Search for the cell housing the specified text and yield its (x, y) center coordinate. 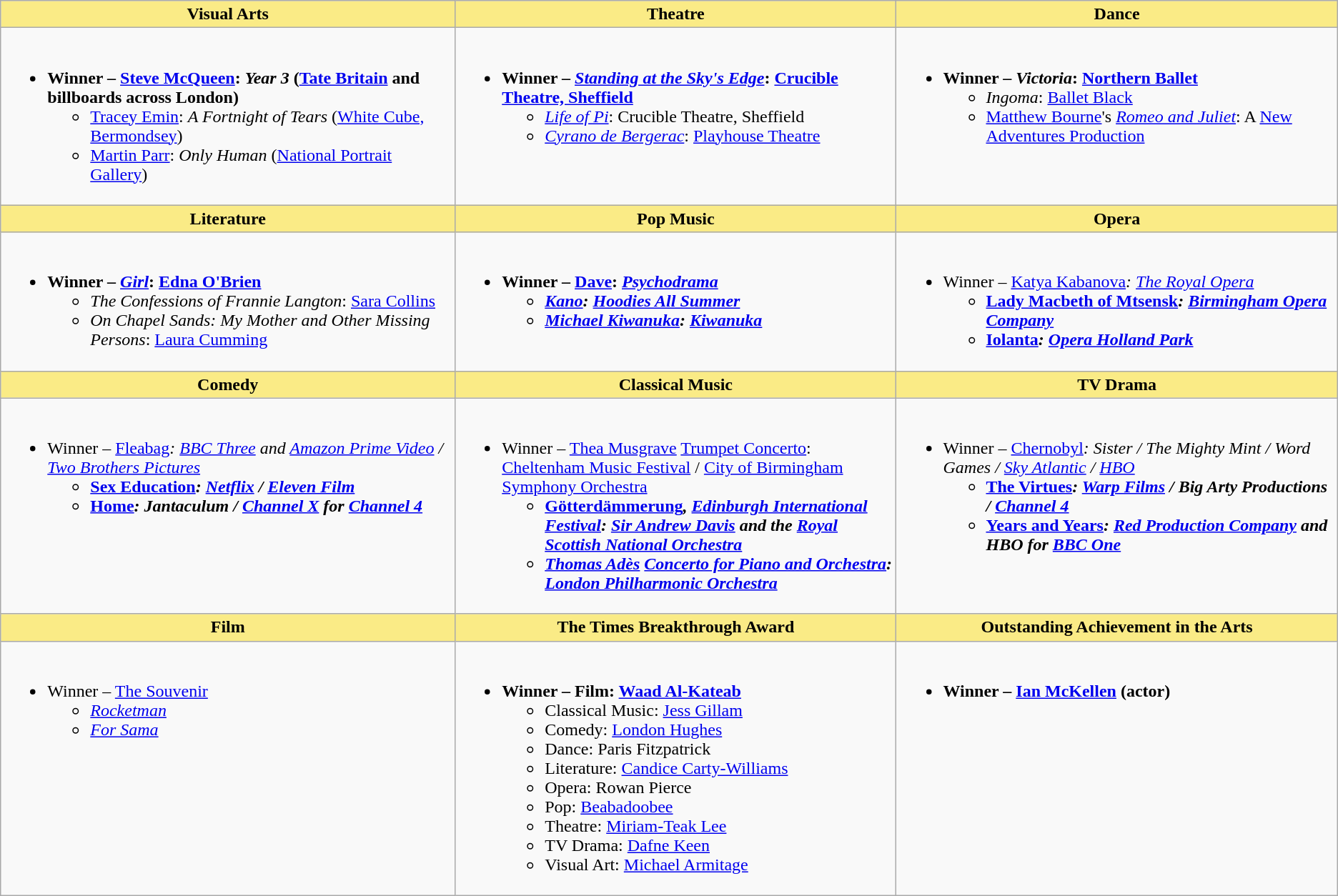
Winner – Victoria: Northern BalletIngoma: Ballet BlackMatthew Bourne's Romeo and Juliet: A New Adventures Production (1116, 116)
Winner – Ian McKellen (actor) (1116, 768)
Dance (1116, 14)
Classical Music (676, 384)
Theatre (676, 14)
Opera (1116, 219)
Winner – The SouvenirRocketmanFor Sama (228, 768)
The Times Breakthrough Award (676, 627)
Winner – Dave: PsychodramaKano: Hoodies All SummerMichael Kiwanuka: Kiwanuka (676, 302)
TV Drama (1116, 384)
Pop Music (676, 219)
Film (228, 627)
Literature (228, 219)
Outstanding Achievement in the Arts (1116, 627)
Comedy (228, 384)
Winner – Standing at the Sky's Edge: Crucible Theatre, SheffieldLife of Pi: Crucible Theatre, SheffieldCyrano de Bergerac: Playhouse Theatre (676, 116)
Winner – Girl: Edna O'BrienThe Confessions of Frannie Langton: Sara CollinsOn Chapel Sands: My Mother and Other Missing Persons: Laura Cumming (228, 302)
Visual Arts (228, 14)
Winner – Katya Kabanova: The Royal OperaLady Macbeth of Mtsensk: Birmingham Opera CompanyIolanta: Opera Holland Park (1116, 302)
